Locate the cell with the specified text and output its [X, Y] center coordinate. 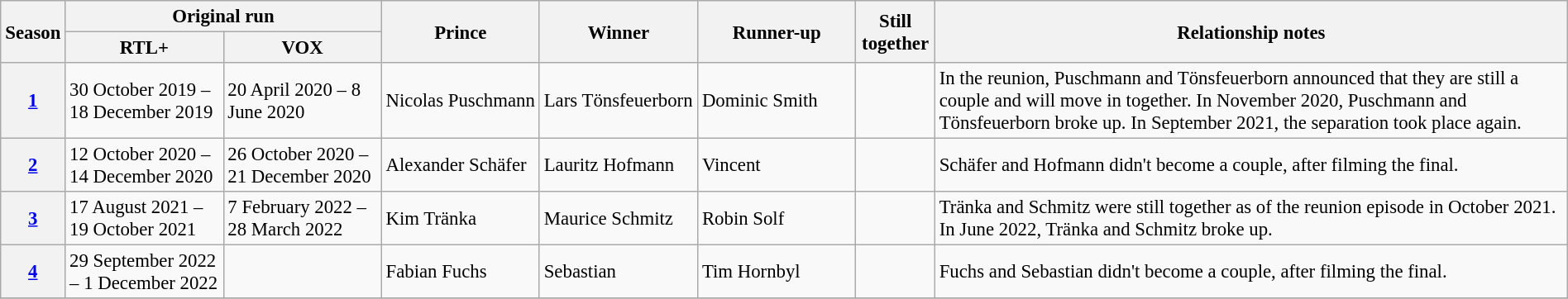
1 [33, 101]
Alexander Schäfer [460, 165]
2 [33, 165]
VOX [303, 48]
4 [33, 273]
Kim Tränka [460, 218]
Winner [619, 31]
29 September 2022 – 1 December 2022 [144, 273]
RTL+ [144, 48]
Maurice Schmitz [619, 218]
7 February 2022 – 28 March 2022 [303, 218]
26 October 2020 – 21 December 2020 [303, 165]
Runner-up [777, 31]
Sebastian [619, 273]
Still together [896, 31]
Prince [460, 31]
3 [33, 218]
Season [33, 31]
Relationship notes [1250, 31]
Nicolas Puschmann [460, 101]
Schäfer and Hofmann didn't become a couple, after filming the final. [1250, 165]
17 August 2021 – 19 October 2021 [144, 218]
Original run [223, 17]
Fabian Fuchs [460, 273]
Robin Solf [777, 218]
12 October 2020 – 14 December 2020 [144, 165]
Fuchs and Sebastian didn't become a couple, after filming the final. [1250, 273]
20 April 2020 – 8 June 2020 [303, 101]
30 October 2019 – 18 December 2019 [144, 101]
Tim Hornbyl [777, 273]
Vincent [777, 165]
Lauritz Hofmann [619, 165]
Dominic Smith [777, 101]
Tränka and Schmitz were still together as of the reunion episode in October 2021. In June 2022, Tränka and Schmitz broke up. [1250, 218]
Lars Tönsfeuerborn [619, 101]
